Determine the [X, Y] coordinate at the center of the cell enclosing the given text.  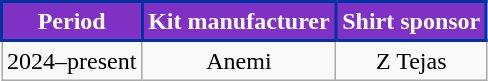
Period [72, 22]
2024–present [72, 60]
Kit manufacturer [239, 22]
Z Tejas [412, 60]
Shirt sponsor [412, 22]
Anemi [239, 60]
